Provide the [x, y] coordinate of the cell's center where the given text is located.  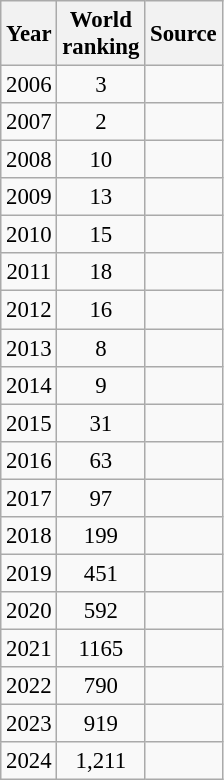
2017 [29, 498]
2016 [29, 460]
2019 [29, 573]
Year [29, 34]
2014 [29, 385]
63 [101, 460]
13 [101, 197]
2007 [29, 122]
1,211 [101, 761]
451 [101, 573]
2020 [29, 611]
2009 [29, 197]
15 [101, 235]
199 [101, 536]
1165 [101, 648]
2006 [29, 85]
2013 [29, 348]
Source [184, 34]
2 [101, 122]
2015 [29, 423]
919 [101, 724]
790 [101, 686]
2012 [29, 310]
9 [101, 385]
2010 [29, 235]
8 [101, 348]
2011 [29, 273]
2021 [29, 648]
3 [101, 85]
16 [101, 310]
97 [101, 498]
18 [101, 273]
Worldranking [101, 34]
2023 [29, 724]
2018 [29, 536]
31 [101, 423]
10 [101, 160]
2022 [29, 686]
2024 [29, 761]
2008 [29, 160]
592 [101, 611]
